From the cell containing the given text, extract its center point as (X, Y) coordinate. 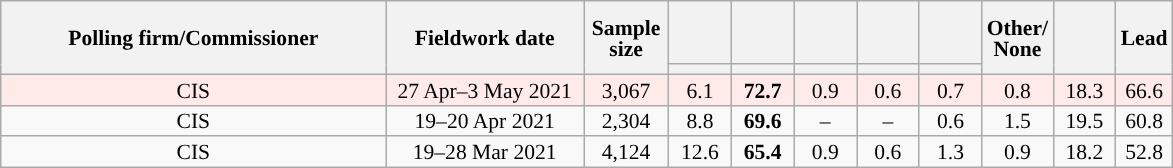
19.5 (1084, 120)
65.4 (762, 152)
1.3 (950, 152)
69.6 (762, 120)
4,124 (626, 152)
27 Apr–3 May 2021 (485, 90)
52.8 (1144, 152)
19–20 Apr 2021 (485, 120)
18.3 (1084, 90)
0.7 (950, 90)
6.1 (700, 90)
2,304 (626, 120)
0.8 (1018, 90)
19–28 Mar 2021 (485, 152)
18.2 (1084, 152)
1.5 (1018, 120)
12.6 (700, 152)
8.8 (700, 120)
Polling firm/Commissioner (194, 38)
Sample size (626, 38)
Fieldwork date (485, 38)
72.7 (762, 90)
Other/None (1018, 38)
60.8 (1144, 120)
66.6 (1144, 90)
Lead (1144, 38)
3,067 (626, 90)
